Return the (x, y) coordinate for the center point of the cell that contains the specified text.  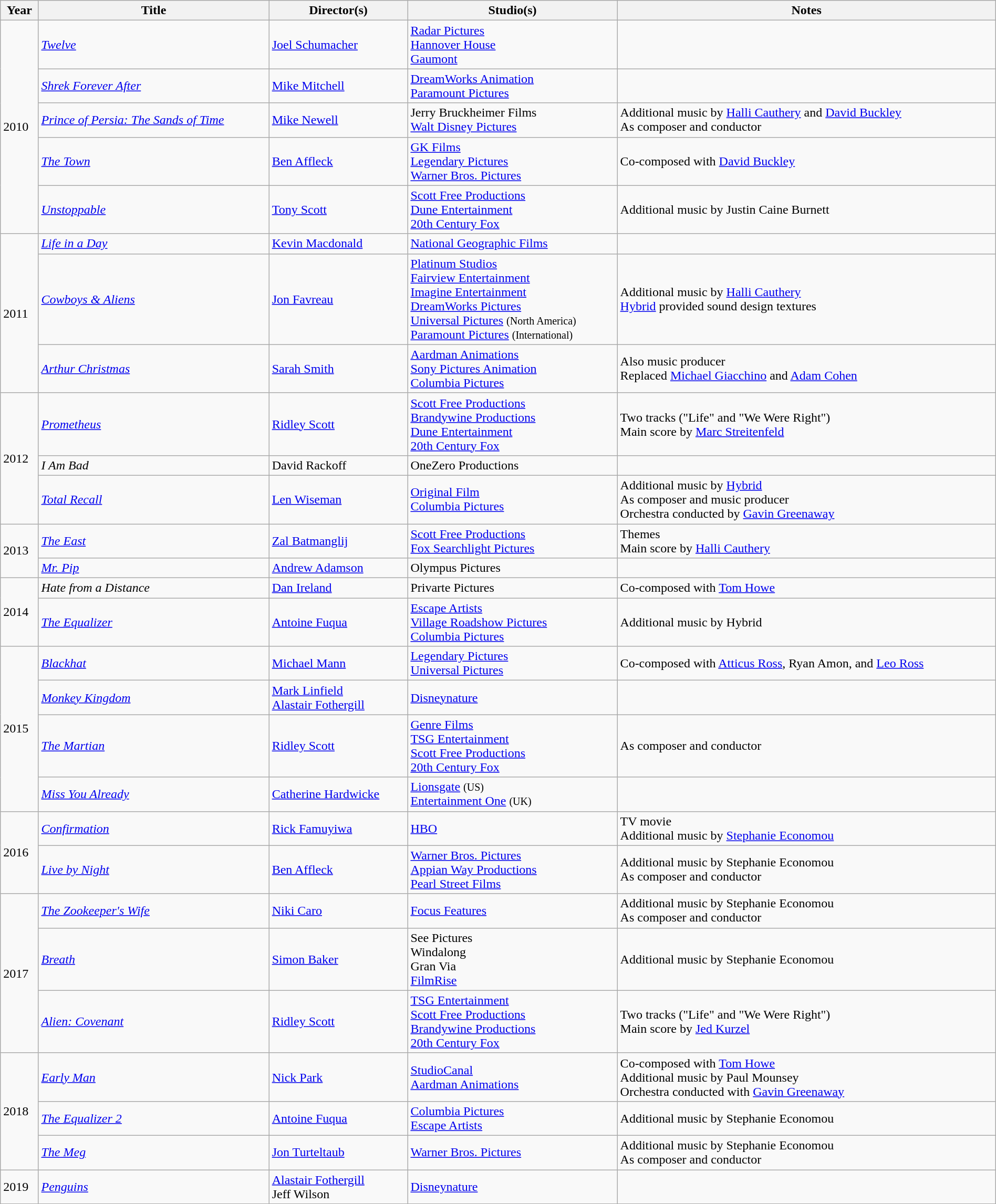
Warner Bros. PicturesAppian Way ProductionsPearl Street Films (513, 870)
Genre FilmsTSG EntertainmentScott Free Productions20th Century Fox (513, 746)
Two tracks ("Life" and "We Were Right")Main score by Jed Kurzel (806, 1022)
Miss You Already (153, 794)
Michael Mann (338, 664)
Radar PicturesHannover HouseGaumont (513, 45)
GK FilmsLegendary PicturesWarner Bros. Pictures (513, 161)
2017 (19, 973)
OneZero Productions (513, 465)
The Zookeeper's Wife (153, 910)
Co-composed with Tom Howe (806, 588)
Sarah Smith (338, 369)
Additional music by Halli Cauthery and David BuckleyAs composer and conductor (806, 120)
Unstoppable (153, 210)
Legendary PicturesUniversal Pictures (513, 664)
Len Wiseman (338, 499)
Mark LinfieldAlastair Fothergill (338, 697)
TSG EntertainmentScott Free ProductionsBrandywine Productions20th Century Fox (513, 1022)
2013 (19, 551)
Scott Free ProductionsBrandywine ProductionsDune Entertainment20th Century Fox (513, 424)
Joel Schumacher (338, 45)
The Meg (153, 1152)
Escape ArtistsVillage Roadshow PicturesColumbia Pictures (513, 622)
Olympus Pictures (513, 568)
The Town (153, 161)
Also music producerReplaced Michael Giacchino and Adam Cohen (806, 369)
Director(s) (338, 11)
Niki Caro (338, 910)
Mike Newell (338, 120)
2010 (19, 127)
Co-composed with David Buckley (806, 161)
ThemesMain score by Halli Cauthery (806, 541)
Warner Bros. Pictures (513, 1152)
Confirmation (153, 829)
2015 (19, 729)
National Geographic Films (513, 244)
Additional music by Hybrid (806, 622)
The Equalizer 2 (153, 1118)
Nick Park (338, 1077)
Jon Favreau (338, 299)
Mr. Pip (153, 568)
Cowboys & Aliens (153, 299)
David Rackoff (338, 465)
Platinum StudiosFairview EntertainmentImagine EntertainmentDreamWorks PicturesUniversal Pictures (North America)Paramount Pictures (International) (513, 299)
See PicturesWindalongGran ViaFilmRise (513, 959)
Tony Scott (338, 210)
DreamWorks AnimationParamount Pictures (513, 86)
Additional music by Halli CautheryHybrid provided sound design textures (806, 299)
Prince of Persia: The Sands of Time (153, 120)
Original FilmColumbia Pictures (513, 499)
Title (153, 11)
Additional music by Justin Caine Burnett (806, 210)
Zal Batmanglij (338, 541)
2011 (19, 313)
Penguins (153, 1187)
Alastair FothergillJeff Wilson (338, 1187)
Jon Turteltaub (338, 1152)
Simon Baker (338, 959)
Rick Famuyiwa (338, 829)
Lionsgate (US)Entertainment One (UK) (513, 794)
TV movieAdditional music by Stephanie Economou (806, 829)
Total Recall (153, 499)
Co-composed with Atticus Ross, Ryan Amon, and Leo Ross (806, 664)
2012 (19, 458)
Privarte Pictures (513, 588)
Twelve (153, 45)
As composer and conductor (806, 746)
The Equalizer (153, 622)
Studio(s) (513, 11)
Focus Features (513, 910)
Prometheus (153, 424)
Year (19, 11)
Columbia PicturesEscape Artists (513, 1118)
Scott Free ProductionsFox Searchlight Pictures (513, 541)
Notes (806, 11)
Monkey Kingdom (153, 697)
2018 (19, 1111)
Hate from a Distance (153, 588)
StudioCanalAardman Animations (513, 1077)
Dan Ireland (338, 588)
Aardman AnimationsSony Pictures AnimationColumbia Pictures (513, 369)
Andrew Adamson (338, 568)
Jerry Bruckheimer FilmsWalt Disney Pictures (513, 120)
I Am Bad (153, 465)
Breath (153, 959)
Scott Free ProductionsDune Entertainment20th Century Fox (513, 210)
Kevin Macdonald (338, 244)
Alien: Covenant (153, 1022)
Early Man (153, 1077)
Arthur Christmas (153, 369)
Additional music by HybridAs composer and music producerOrchestra conducted by Gavin Greenaway (806, 499)
Co-composed with Tom HoweAdditional music by Paul MounseyOrchestra conducted with Gavin Greenaway (806, 1077)
Blackhat (153, 664)
2016 (19, 853)
The Martian (153, 746)
The East (153, 541)
Two tracks ("Life" and "We Were Right")Main score by Marc Streitenfeld (806, 424)
2014 (19, 612)
Catherine Hardwicke (338, 794)
2019 (19, 1187)
Life in a Day (153, 244)
HBO (513, 829)
Shrek Forever After (153, 86)
Mike Mitchell (338, 86)
Live by Night (153, 870)
